Identify which cell holds the provided text, then report its [X, Y] central coordinate. 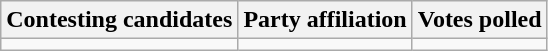
Party affiliation [325, 20]
Contesting candidates [120, 20]
Votes polled [480, 20]
